Return [X, Y] of the center of cell containing provided text 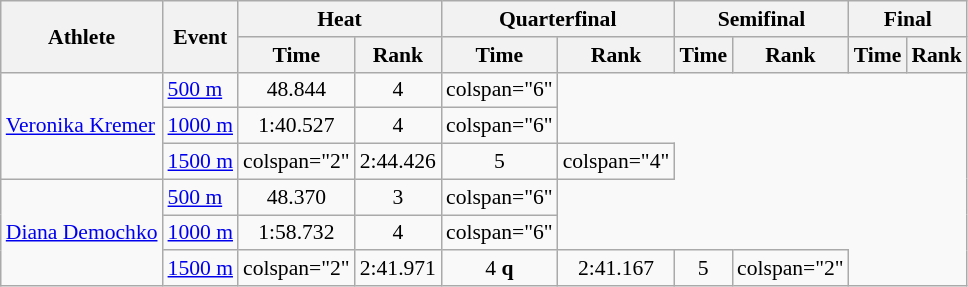
2:41.971 [398, 269]
2:41.167 [616, 269]
1:58.732 [296, 233]
4 q [500, 269]
48.370 [296, 197]
Heat [340, 19]
Diana Demochko [82, 232]
Event [200, 36]
3 [398, 197]
colspan="4" [616, 162]
48.844 [296, 90]
2:44.426 [398, 162]
Quarterfinal [558, 19]
Semifinal [761, 19]
Athlete [82, 36]
Veronika Kremer [82, 126]
Final [908, 19]
1:40.527 [296, 126]
